Determine the [x, y] coordinate at the center of the cell enclosing the given text.  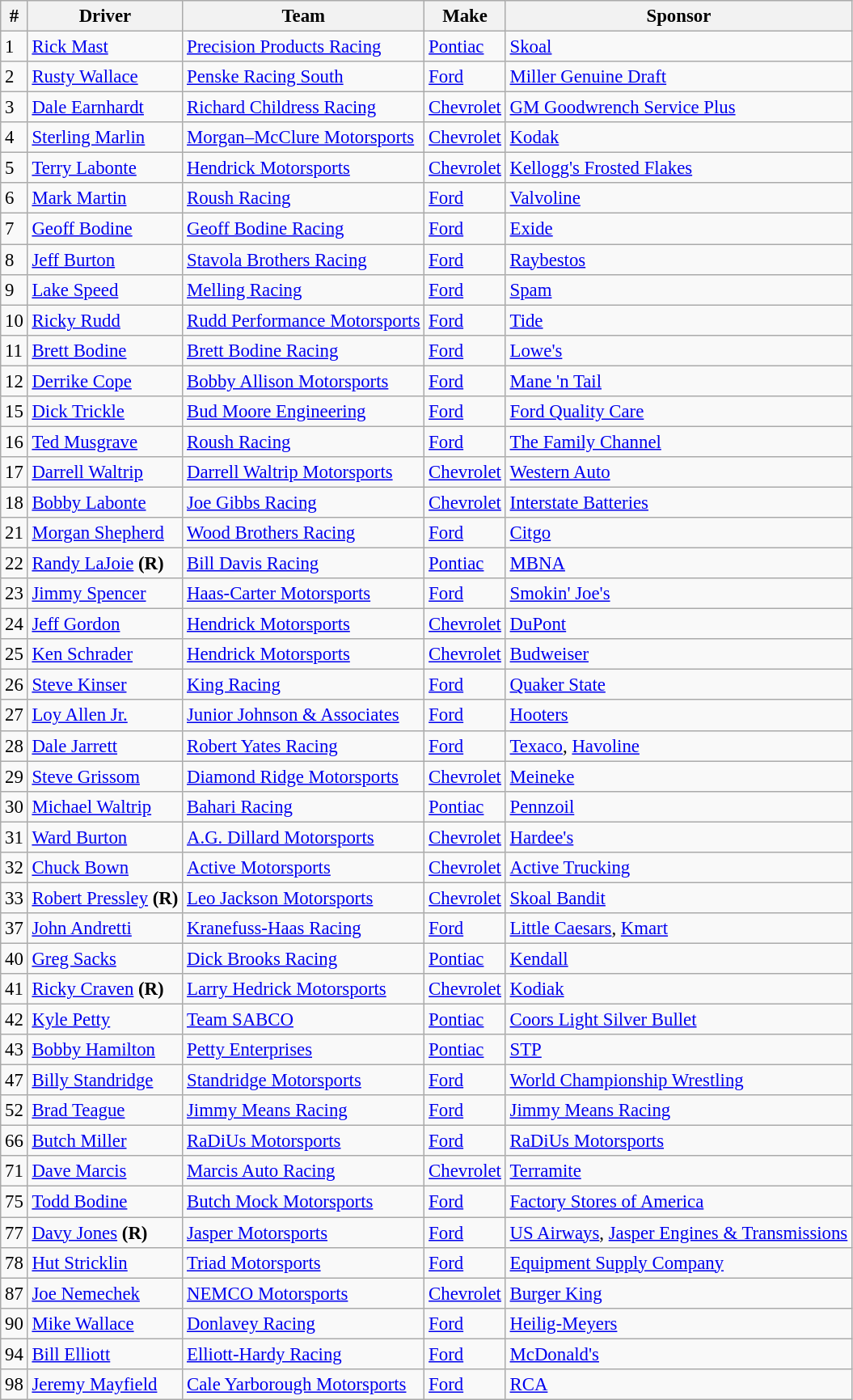
10 [15, 320]
1 [15, 47]
Melling Racing [304, 290]
John Andretti [105, 928]
King Racing [304, 685]
24 [15, 624]
5 [15, 168]
Standridge Motorsports [304, 1081]
Kendall [678, 958]
Mane 'n Tail [678, 381]
Hardee's [678, 837]
47 [15, 1081]
Bobby Allison Motorsports [304, 381]
Rusty Wallace [105, 77]
33 [15, 898]
Loy Allen Jr. [105, 716]
Penske Racing South [304, 77]
Skoal [678, 47]
Mike Wallace [105, 1323]
Bill Davis Racing [304, 564]
Jeremy Mayfield [105, 1385]
12 [15, 381]
McDonald's [678, 1354]
Kodak [678, 137]
Chuck Bown [105, 868]
40 [15, 958]
Miller Genuine Draft [678, 77]
29 [15, 776]
Kyle Petty [105, 1020]
Jeff Burton [105, 260]
Lake Speed [105, 290]
Bill Elliott [105, 1354]
MBNA [678, 564]
Texaco, Havoline [678, 746]
7 [15, 229]
Little Caesars, Kmart [678, 928]
71 [15, 1172]
Butch Mock Motorsports [304, 1202]
Jeff Gordon [105, 624]
Steve Grissom [105, 776]
8 [15, 260]
Bobby Labonte [105, 502]
Factory Stores of America [678, 1202]
US Airways, Jasper Engines & Transmissions [678, 1233]
Ken Schrader [105, 654]
Equipment Supply Company [678, 1263]
Derrike Cope [105, 381]
98 [15, 1385]
Petty Enterprises [304, 1050]
Exide [678, 229]
37 [15, 928]
41 [15, 989]
2 [15, 77]
23 [15, 594]
Budweiser [678, 654]
Brad Teague [105, 1110]
STP [678, 1050]
27 [15, 716]
Valvoline [678, 198]
Marcis Auto Racing [304, 1172]
Jimmy Spencer [105, 594]
Team SABCO [304, 1020]
Interstate Batteries [678, 502]
11 [15, 350]
3 [15, 108]
Lowe's [678, 350]
Wood Brothers Racing [304, 533]
Geoff Bodine Racing [304, 229]
94 [15, 1354]
Ted Musgrave [105, 442]
30 [15, 806]
Randy LaJoie (R) [105, 564]
25 [15, 654]
Tide [678, 320]
Sterling Marlin [105, 137]
Joe Nemechek [105, 1293]
6 [15, 198]
Make [465, 16]
26 [15, 685]
Steve Kinser [105, 685]
Joe Gibbs Racing [304, 502]
Bud Moore Engineering [304, 412]
Davy Jones (R) [105, 1233]
Butch Miller [105, 1141]
Citgo [678, 533]
Brett Bodine Racing [304, 350]
Active Trucking [678, 868]
52 [15, 1110]
Skoal Bandit [678, 898]
Ricky Craven (R) [105, 989]
Darrell Waltrip Motorsports [304, 472]
Kellogg's Frosted Flakes [678, 168]
Dick Brooks Racing [304, 958]
RCA [678, 1385]
22 [15, 564]
90 [15, 1323]
Rudd Performance Motorsports [304, 320]
Dale Earnhardt [105, 108]
Kranefuss-Haas Racing [304, 928]
15 [15, 412]
Ricky Rudd [105, 320]
Terramite [678, 1172]
GM Goodwrench Service Plus [678, 108]
Donlavey Racing [304, 1323]
16 [15, 442]
Kodiak [678, 989]
32 [15, 868]
Billy Standridge [105, 1081]
Rick Mast [105, 47]
42 [15, 1020]
Western Auto [678, 472]
World Championship Wrestling [678, 1081]
The Family Channel [678, 442]
Michael Waltrip [105, 806]
Cale Yarborough Motorsports [304, 1385]
Dick Trickle [105, 412]
78 [15, 1263]
Bobby Hamilton [105, 1050]
Todd Bodine [105, 1202]
# [15, 16]
Junior Johnson & Associates [304, 716]
Morgan–McClure Motorsports [304, 137]
Brett Bodine [105, 350]
Stavola Brothers Racing [304, 260]
Mark Martin [105, 198]
Heilig-Meyers [678, 1323]
43 [15, 1050]
28 [15, 746]
9 [15, 290]
Leo Jackson Motorsports [304, 898]
Driver [105, 16]
21 [15, 533]
Precision Products Racing [304, 47]
Hut Stricklin [105, 1263]
Team [304, 16]
Pennzoil [678, 806]
Terry Labonte [105, 168]
18 [15, 502]
Diamond Ridge Motorsports [304, 776]
87 [15, 1293]
4 [15, 137]
77 [15, 1233]
31 [15, 837]
Quaker State [678, 685]
Coors Light Silver Bullet [678, 1020]
Dale Jarrett [105, 746]
Sponsor [678, 16]
Burger King [678, 1293]
Raybestos [678, 260]
Richard Childress Racing [304, 108]
Larry Hedrick Motorsports [304, 989]
75 [15, 1202]
66 [15, 1141]
Ward Burton [105, 837]
Greg Sacks [105, 958]
Meineke [678, 776]
A.G. Dillard Motorsports [304, 837]
Robert Pressley (R) [105, 898]
Morgan Shepherd [105, 533]
Elliott-Hardy Racing [304, 1354]
Triad Motorsports [304, 1263]
Haas-Carter Motorsports [304, 594]
17 [15, 472]
Hooters [678, 716]
Bahari Racing [304, 806]
Darrell Waltrip [105, 472]
Jasper Motorsports [304, 1233]
Geoff Bodine [105, 229]
Smokin' Joe's [678, 594]
Spam [678, 290]
Dave Marcis [105, 1172]
Active Motorsports [304, 868]
NEMCO Motorsports [304, 1293]
Ford Quality Care [678, 412]
DuPont [678, 624]
Robert Yates Racing [304, 746]
